Detect which cell encompasses the target text, then output its (x, y) center coordinate. 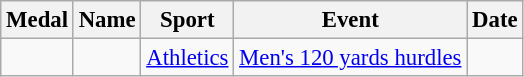
Date (495, 20)
Sport (188, 20)
Men's 120 yards hurdles (350, 58)
Medal (38, 20)
Name (107, 20)
Event (350, 20)
Athletics (188, 58)
